Return the (X, Y) coordinate for the center point of the cell that contains the specified text.  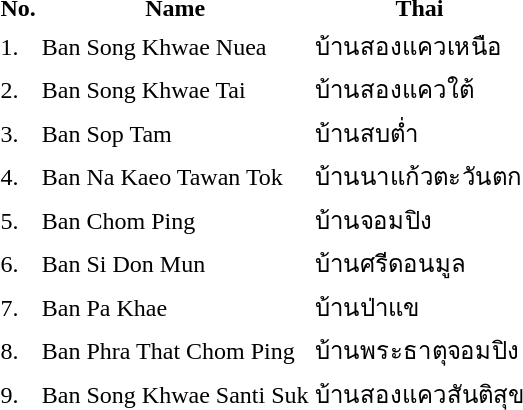
Ban Song Khwae Nuea (175, 46)
Ban Na Kaeo Tawan Tok (175, 176)
Ban Phra That Chom Ping (175, 350)
Ban Chom Ping (175, 220)
Ban Sop Tam (175, 133)
Ban Pa Khae (175, 307)
Ban Song Khwae Tai (175, 90)
Ban Si Don Mun (175, 264)
